Search for the cell housing the specified text and yield its (x, y) center coordinate. 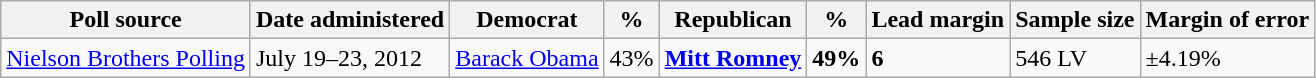
Mitt Romney (733, 58)
43% (632, 58)
Nielson Brothers Polling (126, 58)
Barack Obama (527, 58)
Democrat (527, 20)
Sample size (1075, 20)
49% (836, 58)
Lead margin (938, 20)
July 19–23, 2012 (350, 58)
Republican (733, 20)
Date administered (350, 20)
Margin of error (1228, 20)
±4.19% (1228, 58)
Poll source (126, 20)
6 (938, 58)
546 LV (1075, 58)
